For the text-containing cell, return its midpoint in (x, y) coordinate format. 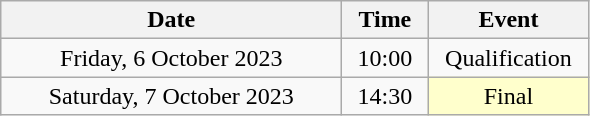
Time (385, 20)
Event (508, 20)
Final (508, 96)
14:30 (385, 96)
Qualification (508, 58)
Friday, 6 October 2023 (172, 58)
10:00 (385, 58)
Saturday, 7 October 2023 (172, 96)
Date (172, 20)
